Return [X, Y] of the center of cell containing provided text 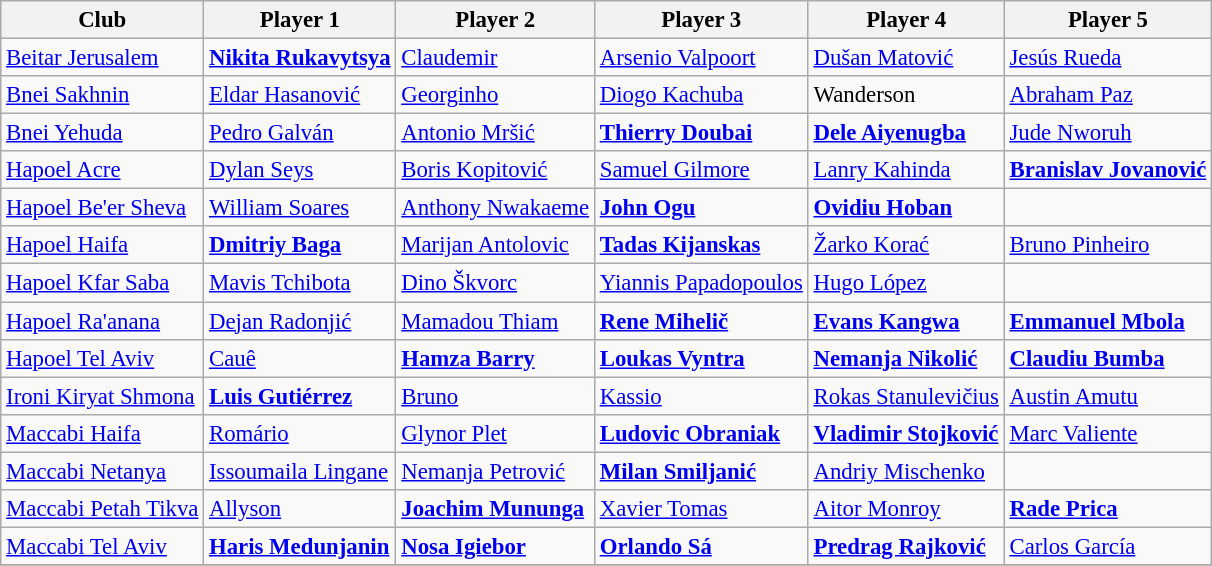
Maccabi Petah Tikva [102, 509]
Hapoel Ra'anana [102, 321]
Wanderson [906, 95]
Bnei Yehuda [102, 133]
Player 2 [495, 20]
Georginho [495, 95]
Žarko Korać [906, 245]
Samuel Gilmore [701, 170]
Claudemir [495, 58]
Vladimir Stojković [906, 433]
Kassio [701, 396]
Yiannis Papadopoulos [701, 283]
Austin Amutu [1108, 396]
Club [102, 20]
Thierry Doubai [701, 133]
Luis Gutiérrez [300, 396]
Dino Škvorc [495, 283]
Hamza Barry [495, 358]
Hapoel Tel Aviv [102, 358]
Maccabi Haifa [102, 433]
Joachim Mununga [495, 509]
John Ogu [701, 208]
Cauê [300, 358]
Player 5 [1108, 20]
Dylan Seys [300, 170]
Abraham Paz [1108, 95]
Marc Valiente [1108, 433]
Diogo Kachuba [701, 95]
Lanry Kahinda [906, 170]
Ironi Kiryat Shmona [102, 396]
Maccabi Tel Aviv [102, 546]
Issoumaila Lingane [300, 471]
Hugo López [906, 283]
Orlando Sá [701, 546]
Dušan Matović [906, 58]
Mamadou Thiam [495, 321]
Romário [300, 433]
Bruno [495, 396]
Hapoel Kfar Saba [102, 283]
Antonio Mršić [495, 133]
Marijan Antolovic [495, 245]
Claudiu Bumba [1108, 358]
Hapoel Acre [102, 170]
Evans Kangwa [906, 321]
Mavis Tchibota [300, 283]
Aitor Monroy [906, 509]
Allyson [300, 509]
Dmitriy Baga [300, 245]
Jude Nworuh [1108, 133]
Glynor Plet [495, 433]
Hapoel Be'er Sheva [102, 208]
Anthony Nwakaeme [495, 208]
Boris Kopitović [495, 170]
Branislav Jovanović [1108, 170]
Nemanja Nikolić [906, 358]
Rade Prica [1108, 509]
Carlos García [1108, 546]
Maccabi Netanya [102, 471]
Loukas Vyntra [701, 358]
Pedro Galván [300, 133]
Beitar Jerusalem [102, 58]
Xavier Tomas [701, 509]
Nosa Igiebor [495, 546]
Jesús Rueda [1108, 58]
Dejan Radonjić [300, 321]
Arsenio Valpoort [701, 58]
Ovidiu Hoban [906, 208]
Rokas Stanulevičius [906, 396]
Haris Medunjanin [300, 546]
Tadas Kijanskas [701, 245]
Rene Mihelič [701, 321]
Andriy Mischenko [906, 471]
Bruno Pinheiro [1108, 245]
Dele Aiyenugba [906, 133]
Player 4 [906, 20]
Eldar Hasanović [300, 95]
Ludovic Obraniak [701, 433]
Milan Smiljanić [701, 471]
Player 1 [300, 20]
Nemanja Petrović [495, 471]
Emmanuel Mbola [1108, 321]
Bnei Sakhnin [102, 95]
Hapoel Haifa [102, 245]
William Soares [300, 208]
Player 3 [701, 20]
Nikita Rukavytsya [300, 58]
Predrag Rajković [906, 546]
